From the cell containing the given text, extract its center point as (X, Y) coordinate. 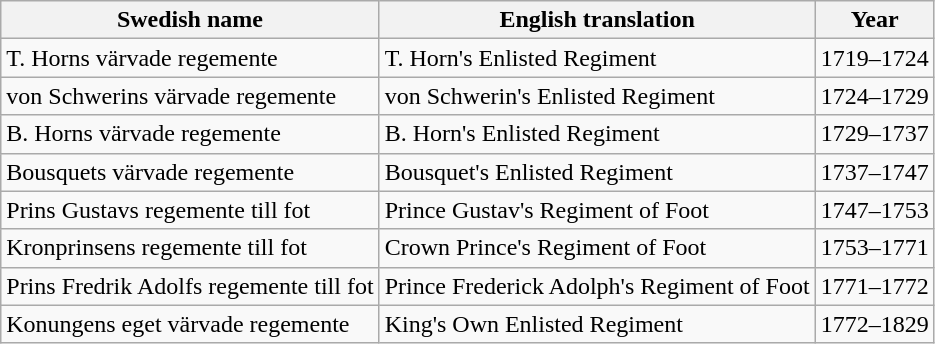
English translation (597, 20)
1724–1729 (874, 96)
King's Own Enlisted Regiment (597, 324)
Prince Frederick Adolph's Regiment of Foot (597, 286)
Prins Gustavs regemente till fot (190, 210)
Bousquets värvade regemente (190, 172)
Bousquet's Enlisted Regiment (597, 172)
1719–1724 (874, 58)
Kronprinsens regemente till fot (190, 248)
1747–1753 (874, 210)
B. Horn's Enlisted Regiment (597, 134)
von Schwerin's Enlisted Regiment (597, 96)
B. Horns värvade regemente (190, 134)
Konungens eget värvade regemente (190, 324)
1771–1772 (874, 286)
Crown Prince's Regiment of Foot (597, 248)
T. Horn's Enlisted Regiment (597, 58)
1753–1771 (874, 248)
Prins Fredrik Adolfs regemente till fot (190, 286)
1729–1737 (874, 134)
T. Horns värvade regemente (190, 58)
Prince Gustav's Regiment of Foot (597, 210)
Year (874, 20)
1772–1829 (874, 324)
Swedish name (190, 20)
1737–1747 (874, 172)
von Schwerins värvade regemente (190, 96)
